Find where the given text appears and provide that cell's center as (X, Y) coordinate. 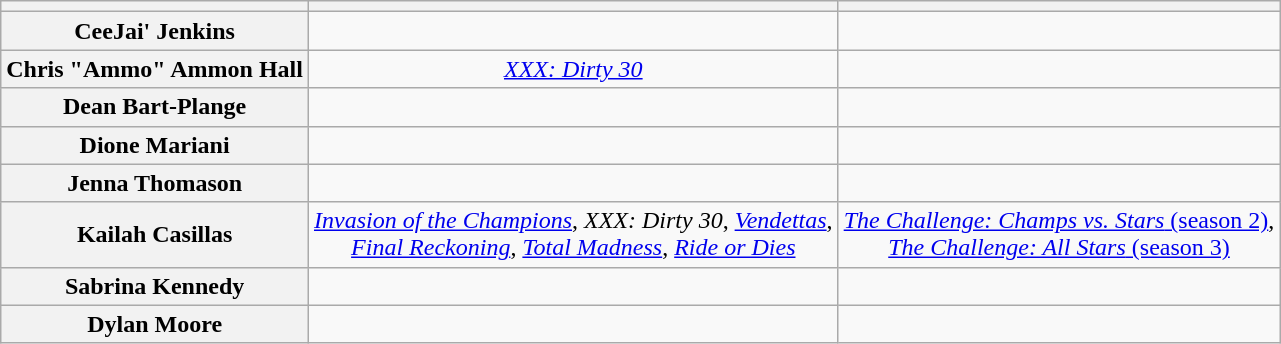
Invasion of the Champions, XXX: Dirty 30, Vendettas,Final Reckoning, Total Madness, Ride or Dies (573, 234)
Dione Mariani (155, 145)
Dean Bart-Plange (155, 107)
Kailah Casillas (155, 234)
The Challenge: Champs vs. Stars (season 2),The Challenge: All Stars (season 3) (1059, 234)
Chris "Ammo" Ammon Hall (155, 69)
XXX: Dirty 30 (573, 69)
Dylan Moore (155, 324)
CeeJai' Jenkins (155, 31)
Jenna Thomason (155, 183)
Sabrina Kennedy (155, 286)
